Provide the [X, Y] coordinate of the cell's center where the given text is located.  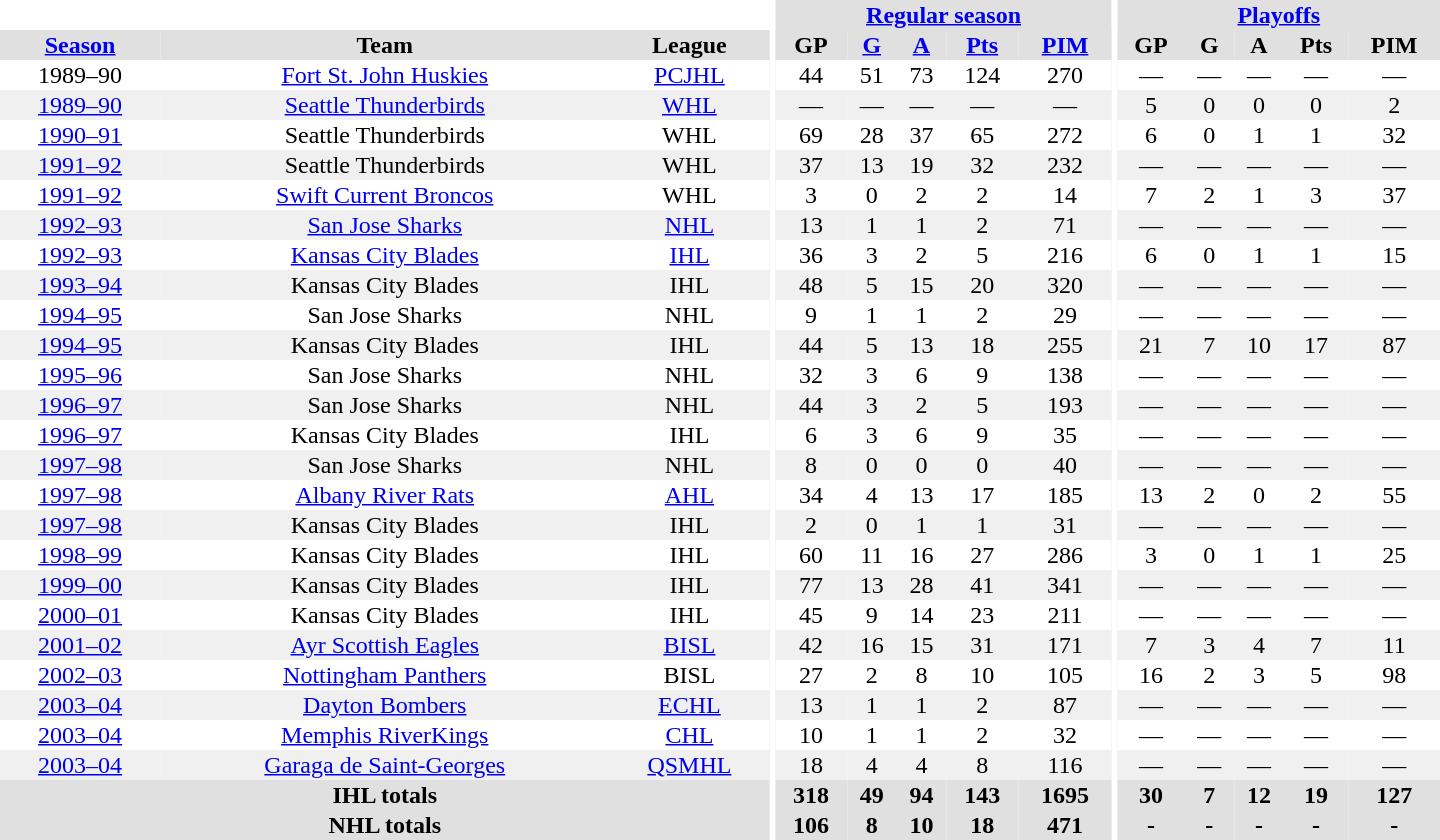
211 [1065, 615]
1993–94 [80, 285]
2000–01 [80, 615]
48 [811, 285]
CHL [689, 735]
Garaga de Saint-Georges [384, 765]
36 [811, 255]
255 [1065, 345]
216 [1065, 255]
270 [1065, 75]
30 [1152, 795]
116 [1065, 765]
QSMHL [689, 765]
127 [1394, 795]
Nottingham Panthers [384, 675]
49 [872, 795]
341 [1065, 585]
NHL totals [385, 825]
Playoffs [1279, 15]
Team [384, 45]
2002–03 [80, 675]
35 [1065, 435]
41 [982, 585]
Regular season [944, 15]
320 [1065, 285]
1999–00 [80, 585]
471 [1065, 825]
21 [1152, 345]
138 [1065, 375]
69 [811, 135]
55 [1394, 495]
105 [1065, 675]
1990–91 [80, 135]
Albany River Rats [384, 495]
ECHL [689, 705]
272 [1065, 135]
45 [811, 615]
Fort St. John Huskies [384, 75]
12 [1259, 795]
318 [811, 795]
Season [80, 45]
IHL totals [385, 795]
77 [811, 585]
League [689, 45]
29 [1065, 315]
2001–02 [80, 645]
71 [1065, 225]
185 [1065, 495]
25 [1394, 555]
124 [982, 75]
106 [811, 825]
143 [982, 795]
1695 [1065, 795]
60 [811, 555]
193 [1065, 405]
98 [1394, 675]
232 [1065, 165]
Dayton Bombers [384, 705]
PCJHL [689, 75]
Swift Current Broncos [384, 195]
73 [922, 75]
AHL [689, 495]
286 [1065, 555]
51 [872, 75]
34 [811, 495]
171 [1065, 645]
1995–96 [80, 375]
94 [922, 795]
42 [811, 645]
23 [982, 615]
65 [982, 135]
40 [1065, 465]
20 [982, 285]
1998–99 [80, 555]
Ayr Scottish Eagles [384, 645]
Memphis RiverKings [384, 735]
